Pinpoint the cell where the given text exists, returning its [X, Y] midpoint coordinate. 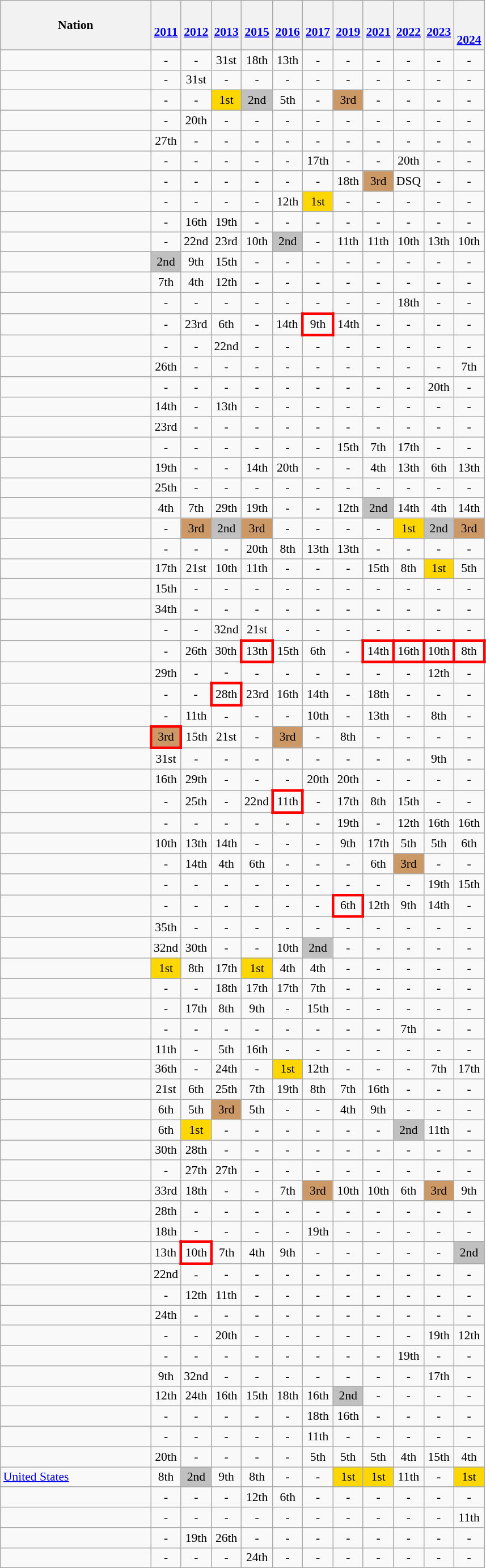
2017 [318, 25]
34th [166, 609]
2013 [226, 25]
2024 [468, 25]
2019 [348, 25]
2016 [288, 25]
2012 [196, 25]
2011 [166, 25]
36th [166, 1069]
DSQ [408, 182]
United States [76, 1477]
2023 [439, 25]
2021 [378, 25]
33rd [166, 1191]
Nation [76, 25]
35th [166, 927]
2022 [408, 25]
2015 [257, 25]
